Provide the [X, Y] coordinate of the cell's center where the given text is located.  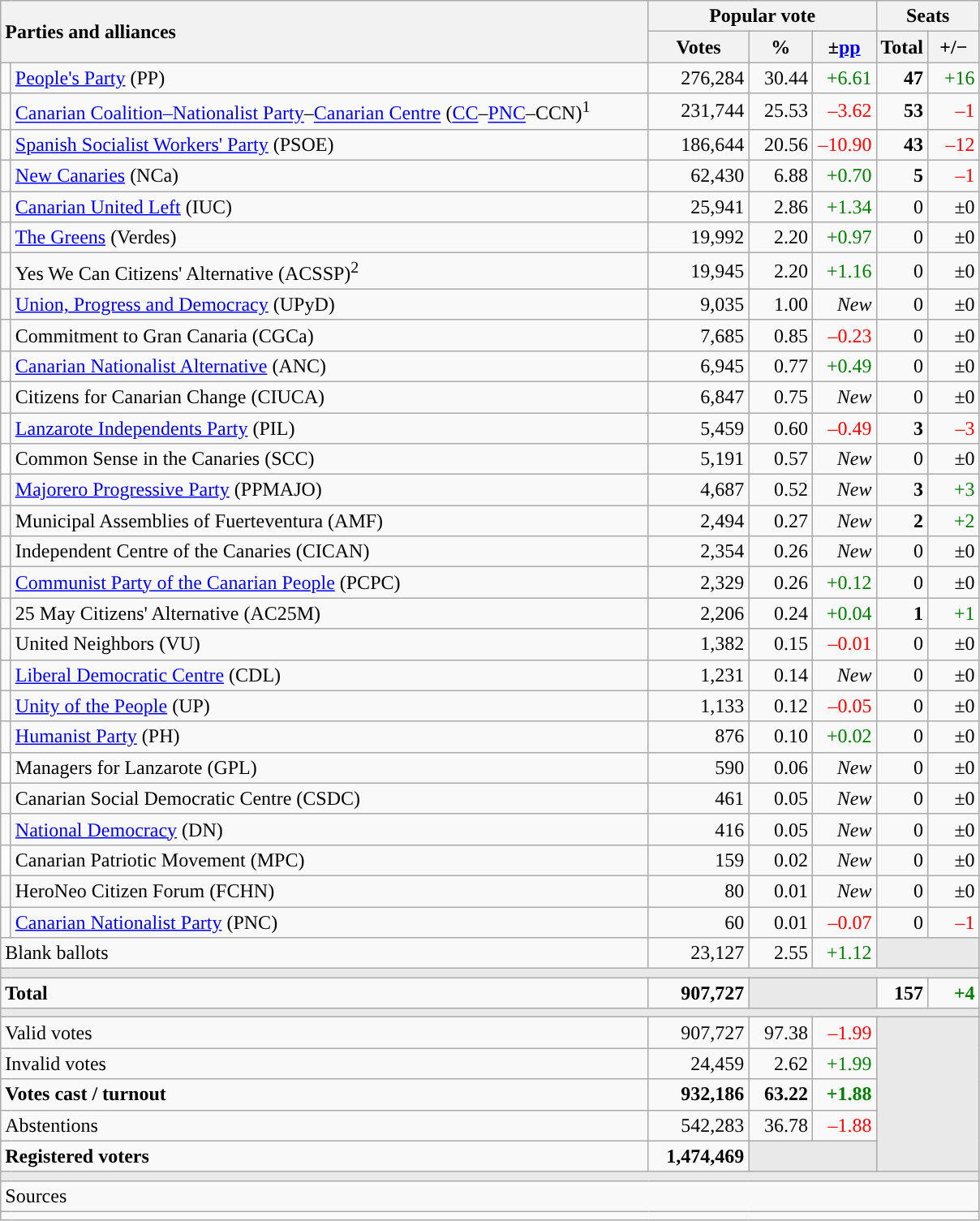
932,186 [698, 1094]
–3 [954, 428]
5,459 [698, 428]
36.78 [780, 1125]
+/− [954, 47]
0.24 [780, 613]
47 [902, 78]
+0.02 [844, 737]
Communist Party of the Canarian People (PCPC) [329, 583]
+0.97 [844, 238]
Yes We Can Citizens' Alternative (ACSSP)2 [329, 271]
+1.16 [844, 271]
Canarian Patriotic Movement (MPC) [329, 860]
–0.07 [844, 922]
5,191 [698, 459]
Canarian Nationalist Party (PNC) [329, 922]
–1.88 [844, 1125]
–12 [954, 144]
Canarian Nationalist Alternative (ANC) [329, 366]
Managers for Lanzarote (GPL) [329, 767]
Canarian Social Democratic Centre (CSDC) [329, 798]
–10.90 [844, 144]
461 [698, 798]
4,687 [698, 490]
Common Sense in the Canaries (SCC) [329, 459]
231,744 [698, 112]
159 [698, 860]
19,945 [698, 271]
19,992 [698, 238]
9,035 [698, 304]
The Greens (Verdes) [329, 238]
0.10 [780, 737]
25,941 [698, 207]
0.60 [780, 428]
0.12 [780, 706]
2,494 [698, 521]
60 [698, 922]
–0.05 [844, 706]
63.22 [780, 1094]
Union, Progress and Democracy (UPyD) [329, 304]
Canarian United Left (IUC) [329, 207]
–1.99 [844, 1033]
0.15 [780, 644]
People's Party (PP) [329, 78]
Parties and alliances [325, 32]
Popular vote [763, 16]
HeroNeo Citizen Forum (FCHN) [329, 891]
+1 [954, 613]
+3 [954, 490]
+0.70 [844, 176]
+4 [954, 993]
2.86 [780, 207]
+1.12 [844, 953]
6,945 [698, 366]
0.77 [780, 366]
24,459 [698, 1064]
2,329 [698, 583]
0.27 [780, 521]
+1.88 [844, 1094]
Sources [490, 1196]
United Neighbors (VU) [329, 644]
1,231 [698, 675]
Seats [928, 16]
6.88 [780, 176]
0.75 [780, 397]
2,206 [698, 613]
2 [902, 521]
1 [902, 613]
6,847 [698, 397]
Unity of the People (UP) [329, 706]
+16 [954, 78]
0.85 [780, 335]
Municipal Assemblies of Fuerteventura (AMF) [329, 521]
62,430 [698, 176]
Commitment to Gran Canaria (CGCa) [329, 335]
Votes [698, 47]
Spanish Socialist Workers' Party (PSOE) [329, 144]
157 [902, 993]
Humanist Party (PH) [329, 737]
–0.23 [844, 335]
0.06 [780, 767]
+0.12 [844, 583]
2,354 [698, 552]
–3.62 [844, 112]
Abstentions [325, 1125]
30.44 [780, 78]
Lanzarote Independents Party (PIL) [329, 428]
20.56 [780, 144]
590 [698, 767]
276,284 [698, 78]
53 [902, 112]
80 [698, 891]
Citizens for Canarian Change (CIUCA) [329, 397]
876 [698, 737]
Liberal Democratic Centre (CDL) [329, 675]
Blank ballots [325, 953]
Majorero Progressive Party (PPMAJO) [329, 490]
5 [902, 176]
0.57 [780, 459]
National Democracy (DN) [329, 829]
% [780, 47]
–0.01 [844, 644]
New Canaries (NCa) [329, 176]
Canarian Coalition–Nationalist Party–Canarian Centre (CC–PNC–CCN)1 [329, 112]
+6.61 [844, 78]
25.53 [780, 112]
–0.49 [844, 428]
43 [902, 144]
542,283 [698, 1125]
Valid votes [325, 1033]
0.14 [780, 675]
416 [698, 829]
186,644 [698, 144]
23,127 [698, 953]
Invalid votes [325, 1064]
1,382 [698, 644]
97.38 [780, 1033]
±pp [844, 47]
7,685 [698, 335]
1,474,469 [698, 1156]
2.55 [780, 953]
2.62 [780, 1064]
+1.99 [844, 1064]
+0.49 [844, 366]
1.00 [780, 304]
1,133 [698, 706]
0.52 [780, 490]
Votes cast / turnout [325, 1094]
+2 [954, 521]
25 May Citizens' Alternative (AC25M) [329, 613]
+1.34 [844, 207]
Independent Centre of the Canaries (CICAN) [329, 552]
+0.04 [844, 613]
0.02 [780, 860]
Registered voters [325, 1156]
